Output the [X, Y] coordinate of the center of the cell containing the given text.  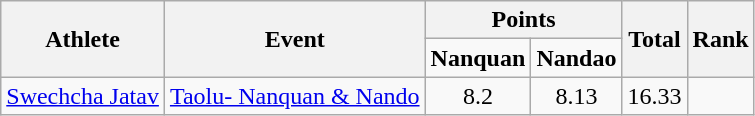
Total [654, 39]
Points [524, 20]
Nandao [576, 58]
Rank [720, 39]
Swechcha Jatav [83, 96]
Event [294, 39]
Nanquan [478, 58]
8.2 [478, 96]
16.33 [654, 96]
Taolu- Nanquan & Nando [294, 96]
8.13 [576, 96]
Athlete [83, 39]
